Determine the [X, Y] coordinate at the center of the cell enclosing the given text.  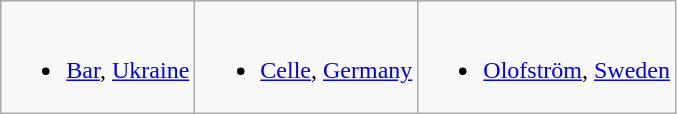
Olofström, Sweden [547, 58]
Bar, Ukraine [98, 58]
Celle, Germany [306, 58]
